Search for the cell housing the specified text and yield its [X, Y] center coordinate. 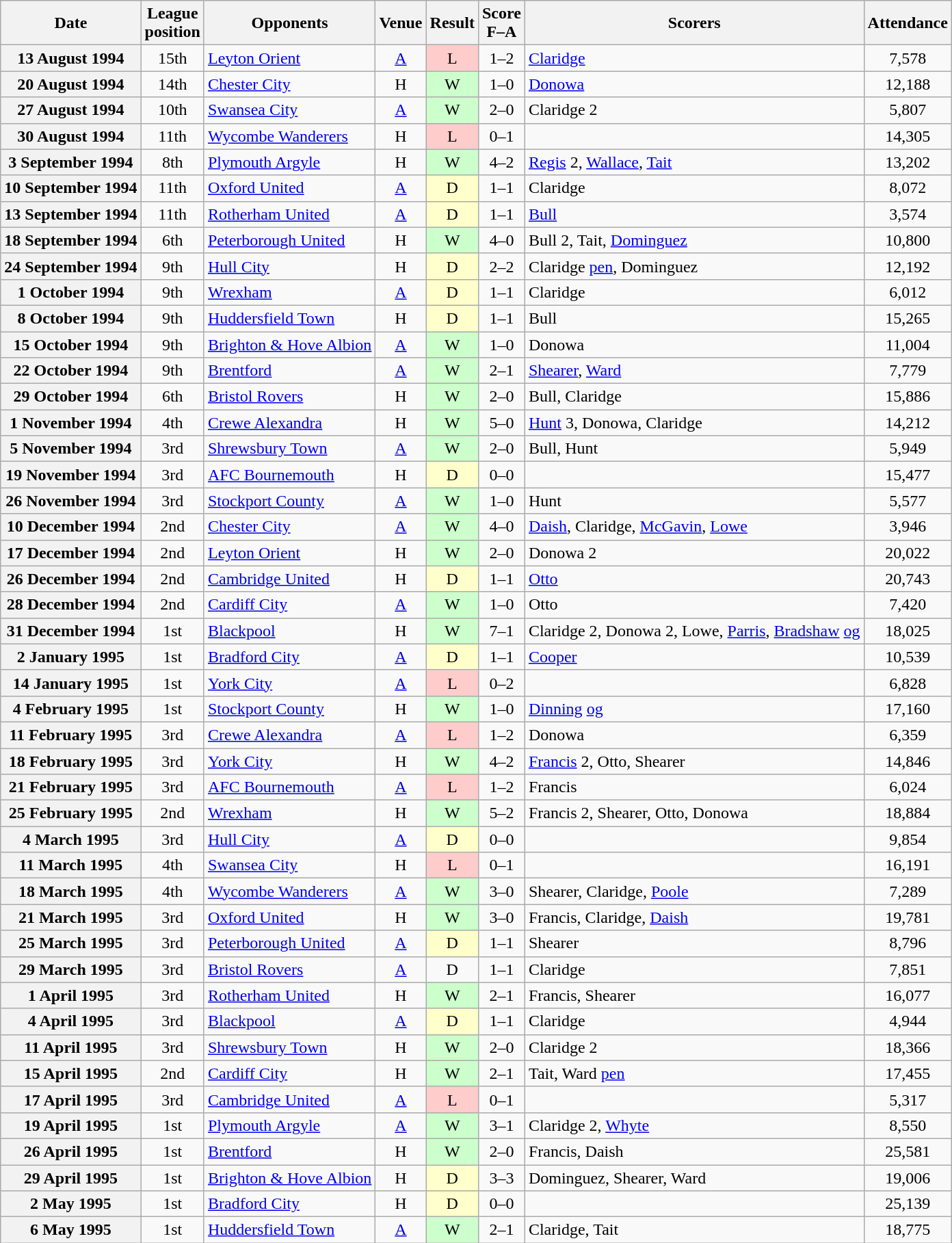
14 January 1995 [71, 683]
4 April 1995 [71, 1021]
Francis 2, Otto, Shearer [694, 761]
20,743 [908, 579]
30 August 1994 [71, 136]
3,574 [908, 214]
6,012 [908, 292]
24 September 1994 [71, 266]
Hunt 3, Donowa, Claridge [694, 423]
4 February 1995 [71, 709]
Tait, Ward pen [694, 1073]
Dinning og [694, 709]
2 May 1995 [71, 1204]
Claridge pen, Dominguez [694, 266]
17 December 1994 [71, 553]
1 October 1994 [71, 292]
5,577 [908, 501]
15 October 1994 [71, 344]
21 February 1995 [71, 787]
Donowa 2 [694, 553]
13,202 [908, 162]
5 November 1994 [71, 449]
10,539 [908, 657]
10th [172, 110]
17,455 [908, 1073]
27 August 1994 [71, 110]
25 March 1995 [71, 943]
15,477 [908, 475]
Francis, Shearer [694, 995]
Regis 2, Wallace, Tait [694, 162]
5–2 [501, 813]
8,072 [908, 188]
19 April 1995 [71, 1125]
20 August 1994 [71, 84]
3–3 [501, 1177]
19 November 1994 [71, 475]
16,191 [908, 865]
29 April 1995 [71, 1177]
6,828 [908, 683]
6,359 [908, 735]
3 September 1994 [71, 162]
8,796 [908, 943]
Claridge 2, Donowa 2, Lowe, Parris, Bradshaw og [694, 631]
15,886 [908, 397]
5,317 [908, 1099]
10 September 1994 [71, 188]
15,265 [908, 318]
Bull, Hunt [694, 449]
11 March 1995 [71, 865]
19,006 [908, 1177]
13 August 1994 [71, 58]
25 February 1995 [71, 813]
Shearer, Claridge, Poole [694, 891]
14,846 [908, 761]
28 December 1994 [71, 605]
31 December 1994 [71, 631]
Francis, Daish [694, 1151]
8th [172, 162]
16,077 [908, 995]
7,578 [908, 58]
Bull, Claridge [694, 397]
6 May 1995 [71, 1230]
21 March 1995 [71, 917]
22 October 1994 [71, 371]
1 April 1995 [71, 995]
Cooper [694, 657]
Hunt [694, 501]
3,946 [908, 527]
18 February 1995 [71, 761]
Francis [694, 787]
11,004 [908, 344]
Shearer, Ward [694, 371]
10 December 1994 [71, 527]
Attendance [908, 23]
5,949 [908, 449]
14,305 [908, 136]
12,188 [908, 84]
18,366 [908, 1047]
14th [172, 84]
26 December 1994 [71, 579]
5,807 [908, 110]
11 April 1995 [71, 1047]
2–2 [501, 266]
6,024 [908, 787]
Opponents [289, 23]
8,550 [908, 1125]
8 October 1994 [71, 318]
4,944 [908, 1021]
Claridge, Tait [694, 1230]
10,800 [908, 240]
Francis, Claridge, Daish [694, 917]
11 February 1995 [71, 735]
Daish, Claridge, McGavin, Lowe [694, 527]
12,192 [908, 266]
Date [71, 23]
3–1 [501, 1125]
18,025 [908, 631]
9,854 [908, 839]
29 October 1994 [71, 397]
25,139 [908, 1204]
26 April 1995 [71, 1151]
0–2 [501, 683]
Leagueposition [172, 23]
17 April 1995 [71, 1099]
14,212 [908, 423]
Francis 2, Shearer, Otto, Donowa [694, 813]
7,420 [908, 605]
Dominguez, Shearer, Ward [694, 1177]
19,781 [908, 917]
17,160 [908, 709]
Result [452, 23]
29 March 1995 [71, 969]
Venue [401, 23]
13 September 1994 [71, 214]
Bull 2, Tait, Dominguez [694, 240]
1 November 1994 [71, 423]
15th [172, 58]
Scorers [694, 23]
25,581 [908, 1151]
2 January 1995 [71, 657]
7–1 [501, 631]
18,775 [908, 1230]
Shearer [694, 943]
4 March 1995 [71, 839]
Claridge 2, Whyte [694, 1125]
18 September 1994 [71, 240]
ScoreF–A [501, 23]
18,884 [908, 813]
26 November 1994 [71, 501]
20,022 [908, 553]
15 April 1995 [71, 1073]
7,779 [908, 371]
5–0 [501, 423]
7,851 [908, 969]
7,289 [908, 891]
18 March 1995 [71, 891]
